Output the [X, Y] coordinate of the center of the cell containing the given text.  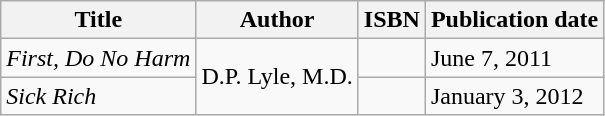
Publication date [514, 20]
ISBN [392, 20]
D.P. Lyle, M.D. [277, 77]
Sick Rich [98, 96]
January 3, 2012 [514, 96]
Title [98, 20]
First, Do No Harm [98, 58]
June 7, 2011 [514, 58]
Author [277, 20]
